For the text-containing cell, return its midpoint in (x, y) coordinate format. 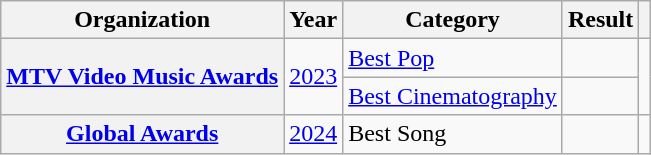
2023 (314, 77)
Best Song (453, 134)
Year (314, 20)
Organization (142, 20)
Global Awards (142, 134)
Category (453, 20)
2024 (314, 134)
Best Pop (453, 58)
Best Cinematography (453, 96)
MTV Video Music Awards (142, 77)
Result (600, 20)
